Return the [x, y] coordinate for the center point of the cell that contains the specified text.  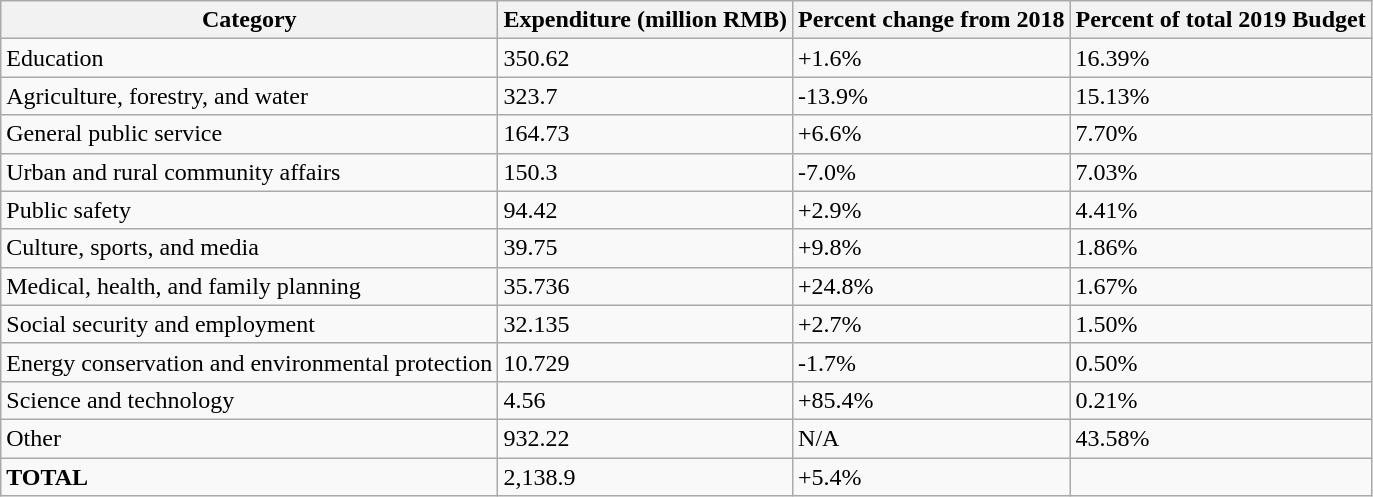
+85.4% [932, 400]
Energy conservation and environmental protection [250, 362]
+5.4% [932, 477]
N/A [932, 438]
16.39% [1220, 58]
35.736 [646, 286]
+1.6% [932, 58]
Social security and employment [250, 324]
Culture, sports, and media [250, 248]
General public service [250, 134]
94.42 [646, 210]
1.67% [1220, 286]
164.73 [646, 134]
7.70% [1220, 134]
350.62 [646, 58]
Medical, health, and family planning [250, 286]
1.86% [1220, 248]
Urban and rural community affairs [250, 172]
Other [250, 438]
1.50% [1220, 324]
Agriculture, forestry, and water [250, 96]
+24.8% [932, 286]
2,138.9 [646, 477]
+9.8% [932, 248]
4.41% [1220, 210]
32.135 [646, 324]
Science and technology [250, 400]
Public safety [250, 210]
-7.0% [932, 172]
0.50% [1220, 362]
-1.7% [932, 362]
4.56 [646, 400]
15.13% [1220, 96]
+2.9% [932, 210]
Percent change from 2018 [932, 20]
7.03% [1220, 172]
43.58% [1220, 438]
+2.7% [932, 324]
39.75 [646, 248]
150.3 [646, 172]
Percent of total 2019 Budget [1220, 20]
Education [250, 58]
-13.9% [932, 96]
+6.6% [932, 134]
0.21% [1220, 400]
10.729 [646, 362]
323.7 [646, 96]
Expenditure (million RMB) [646, 20]
TOTAL [250, 477]
932.22 [646, 438]
Category [250, 20]
